Scan for the cell matching the given text and deliver its (X, Y) coordinate at center. 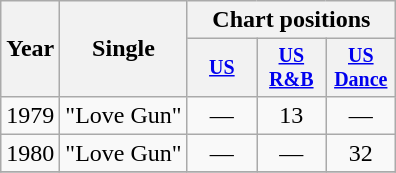
13 (292, 115)
USDance (360, 68)
Single (124, 49)
32 (360, 153)
US (222, 68)
1980 (30, 153)
Chart positions (291, 20)
USR&B (292, 68)
Year (30, 49)
1979 (30, 115)
